Detect which cell encompasses the target text, then output its (x, y) center coordinate. 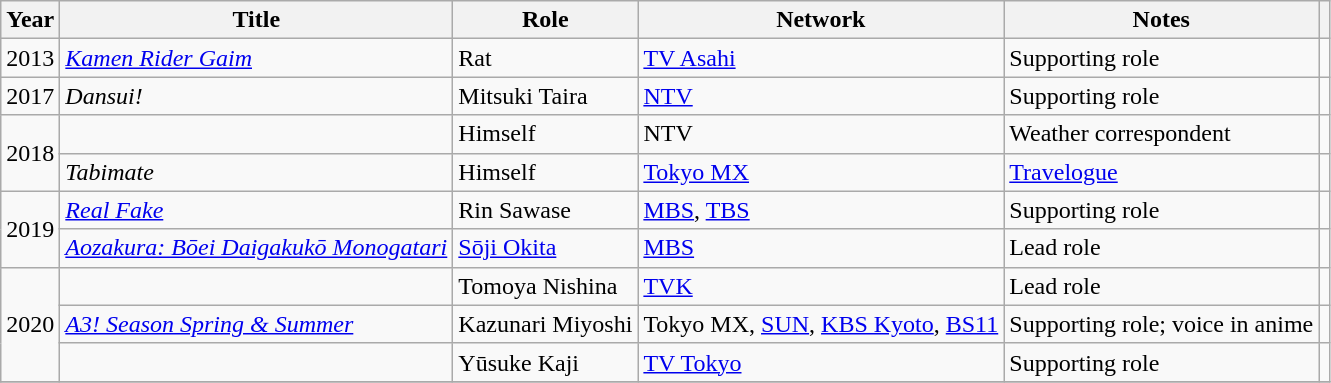
A3! Season Spring & Summer (256, 324)
Sōji Okita (546, 248)
TVK (821, 286)
Rin Sawase (546, 210)
Year (30, 20)
Role (546, 20)
TV Tokyo (821, 362)
Dansui! (256, 96)
TV Asahi (821, 58)
Mitsuki Taira (546, 96)
MBS, TBS (821, 210)
Title (256, 20)
Travelogue (1162, 172)
2013 (30, 58)
Rat (546, 58)
2017 (30, 96)
Real Fake (256, 210)
2018 (30, 153)
Kamen Rider Gaim (256, 58)
Tokyo MX (821, 172)
Yūsuke Kaji (546, 362)
MBS (821, 248)
Aozakura: Bōei Daigakukō Monogatari (256, 248)
Kazunari Miyoshi (546, 324)
Weather correspondent (1162, 134)
2020 (30, 324)
Notes (1162, 20)
2019 (30, 229)
Supporting role; voice in anime (1162, 324)
Tabimate (256, 172)
Tomoya Nishina (546, 286)
Tokyo MX, SUN, KBS Kyoto, BS11 (821, 324)
Network (821, 20)
